For the text-containing cell, return its midpoint in [x, y] coordinate format. 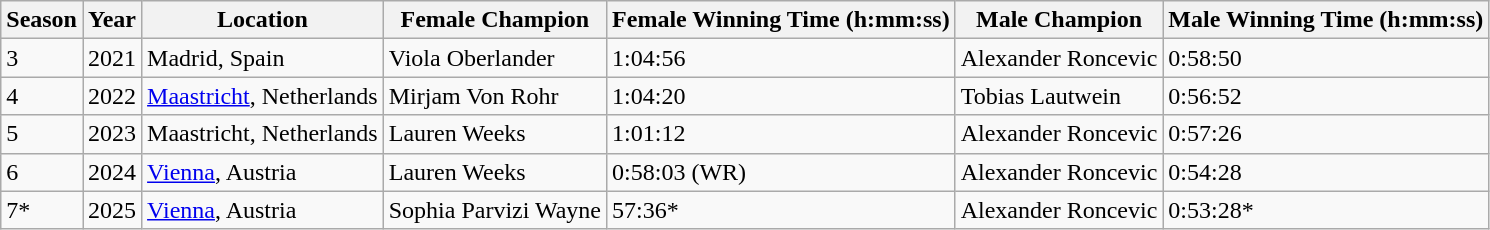
Mirjam Von Rohr [494, 96]
Location [263, 20]
7* [42, 210]
6 [42, 172]
Male Winning Time (h:mm:ss) [1326, 20]
1:04:20 [782, 96]
0:58:03 (WR) [782, 172]
Tobias Lautwein [1059, 96]
Male Champion [1059, 20]
0:58:50 [1326, 58]
2023 [112, 134]
0:54:28 [1326, 172]
1:01:12 [782, 134]
1:04:56 [782, 58]
Female Champion [494, 20]
Viola Oberlander [494, 58]
Madrid, Spain [263, 58]
2025 [112, 210]
3 [42, 58]
0:53:28* [1326, 210]
0:57:26 [1326, 134]
Year [112, 20]
Female Winning Time (h:mm:ss) [782, 20]
Sophia Parvizi Wayne [494, 210]
5 [42, 134]
2024 [112, 172]
0:56:52 [1326, 96]
Season [42, 20]
2022 [112, 96]
57:36* [782, 210]
4 [42, 96]
2021 [112, 58]
